Extract the (X, Y) coordinate from the center of the cell holding the provided text.  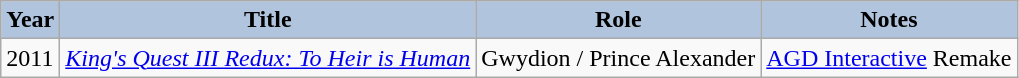
2011 (30, 58)
Year (30, 20)
Title (268, 20)
Notes (889, 20)
Role (618, 20)
Gwydion / Prince Alexander (618, 58)
King's Quest III Redux: To Heir is Human (268, 58)
AGD Interactive Remake (889, 58)
